Scan for the cell matching the given text and deliver its [X, Y] coordinate at center. 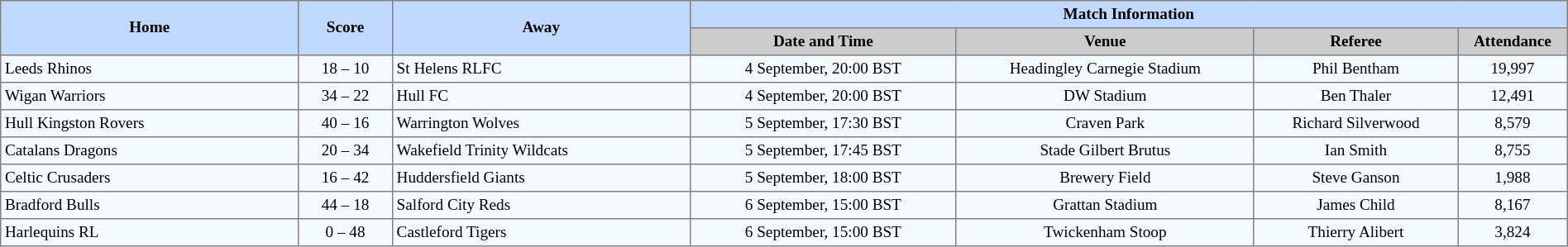
34 – 22 [346, 96]
5 September, 17:30 BST [823, 124]
Wigan Warriors [150, 96]
5 September, 18:00 BST [823, 178]
James Child [1355, 205]
5 September, 17:45 BST [823, 150]
Craven Park [1105, 124]
40 – 16 [346, 124]
Headingley Carnegie Stadium [1105, 69]
8,167 [1513, 205]
Stade Gilbert Brutus [1105, 150]
Date and Time [823, 41]
Wakefield Trinity Wildcats [541, 150]
Referee [1355, 41]
Huddersfield Giants [541, 178]
DW Stadium [1105, 96]
Grattan Stadium [1105, 205]
12,491 [1513, 96]
Venue [1105, 41]
Brewery Field [1105, 178]
8,579 [1513, 124]
Attendance [1513, 41]
Salford City Reds [541, 205]
16 – 42 [346, 178]
Richard Silverwood [1355, 124]
Bradford Bulls [150, 205]
Thierry Alibert [1355, 233]
Away [541, 28]
Hull Kingston Rovers [150, 124]
Catalans Dragons [150, 150]
18 – 10 [346, 69]
Harlequins RL [150, 233]
8,755 [1513, 150]
19,997 [1513, 69]
Phil Bentham [1355, 69]
Hull FC [541, 96]
Home [150, 28]
Score [346, 28]
44 – 18 [346, 205]
St Helens RLFC [541, 69]
3,824 [1513, 233]
Match Information [1128, 15]
Celtic Crusaders [150, 178]
20 – 34 [346, 150]
1,988 [1513, 178]
Warrington Wolves [541, 124]
Ben Thaler [1355, 96]
Twickenham Stoop [1105, 233]
Castleford Tigers [541, 233]
Steve Ganson [1355, 178]
Leeds Rhinos [150, 69]
Ian Smith [1355, 150]
0 – 48 [346, 233]
